For the text-containing cell, return its midpoint in (X, Y) coordinate format. 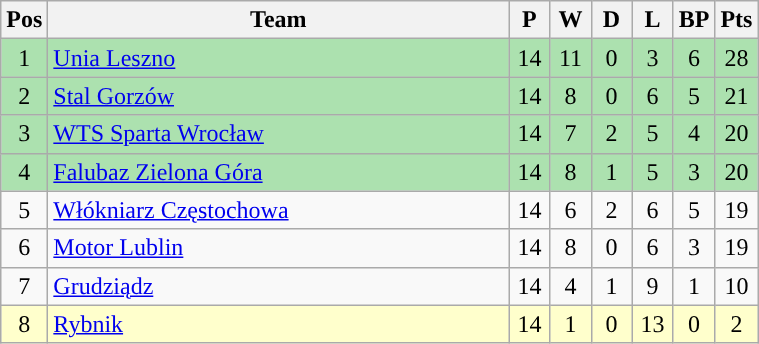
21 (736, 96)
P (530, 20)
BP (694, 20)
W (570, 20)
Pos (24, 20)
Stal Gorzów (278, 96)
9 (652, 286)
Unia Leszno (278, 58)
Falubaz Zielona Góra (278, 172)
11 (570, 58)
Pts (736, 20)
D (612, 20)
13 (652, 324)
Team (278, 20)
Motor Lublin (278, 248)
WTS Sparta Wrocław (278, 134)
Grudziądz (278, 286)
L (652, 20)
Rybnik (278, 324)
Włókniarz Częstochowa (278, 210)
28 (736, 58)
10 (736, 286)
